Locate the cell with the specified text and output its [x, y] center coordinate. 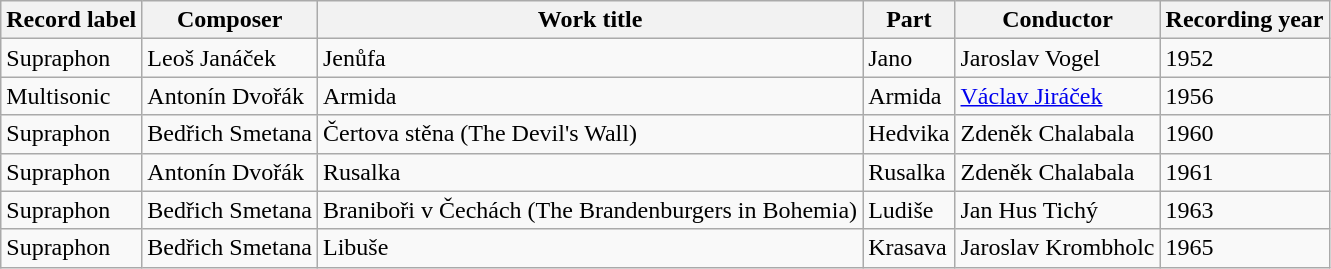
1960 [1244, 134]
Composer [230, 20]
1952 [1244, 58]
Krasava [909, 248]
Jenůfa [590, 58]
Braniboři v Čechách (The Brandenburgers in Bohemia) [590, 210]
Jaroslav Krombholc [1058, 248]
Jano [909, 58]
Jaroslav Vogel [1058, 58]
Leoš Janáček [230, 58]
1961 [1244, 172]
Hedvika [909, 134]
Recording year [1244, 20]
1963 [1244, 210]
Conductor [1058, 20]
1956 [1244, 96]
Ludiše [909, 210]
Work title [590, 20]
Václav Jiráček [1058, 96]
1965 [1244, 248]
Record label [72, 20]
Čertova stěna (The Devil's Wall) [590, 134]
Libuše [590, 248]
Multisonic [72, 96]
Jan Hus Tichý [1058, 210]
Part [909, 20]
